Determine the [x, y] coordinate at the center of the cell enclosing the given text.  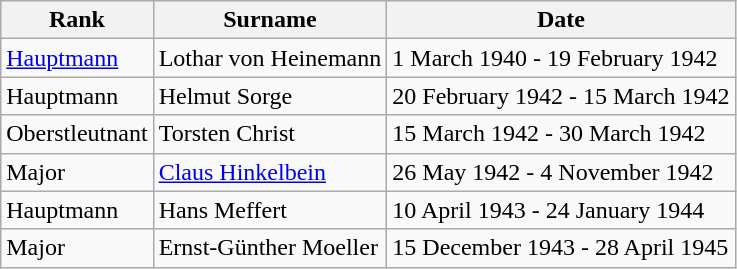
Helmut Sorge [270, 96]
20 February 1942 - 15 March 1942 [561, 96]
Date [561, 20]
Claus Hinkelbein [270, 172]
Lothar von Heinemann [270, 58]
Oberstleutnant [77, 134]
15 December 1943 - 28 April 1945 [561, 248]
15 March 1942 - 30 March 1942 [561, 134]
1 March 1940 - 19 February 1942 [561, 58]
Surname [270, 20]
10 April 1943 - 24 January 1944 [561, 210]
26 May 1942 - 4 November 1942 [561, 172]
Ernst-Günther Moeller [270, 248]
Rank [77, 20]
Torsten Christ [270, 134]
Hans Meffert [270, 210]
